Scan for the cell matching the given text and deliver its [X, Y] coordinate at center. 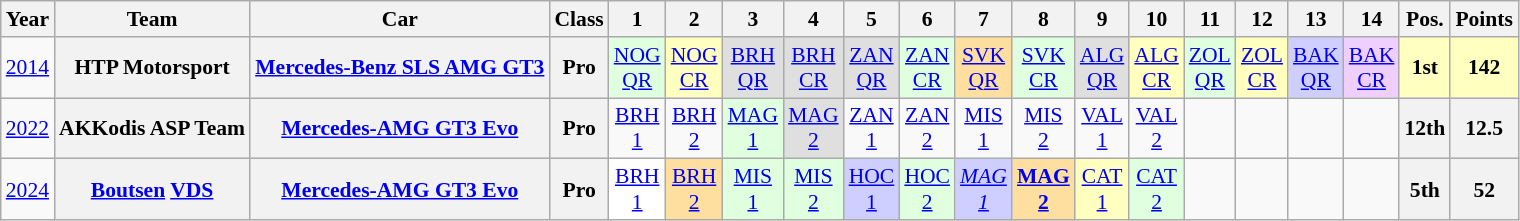
VAL 2 [1156, 128]
2024 [28, 190]
BRHCR [814, 68]
6 [927, 19]
SVKCR [1044, 68]
142 [1484, 68]
11 [1210, 19]
Points [1484, 19]
2 [694, 19]
1st [1424, 68]
HTP Motorsport [152, 68]
14 [1372, 19]
4 [814, 19]
Pos. [1424, 19]
ZANQR [872, 68]
12 [1262, 19]
CAT2 [1156, 190]
CAT1 [1102, 190]
9 [1102, 19]
Mercedes-Benz SLS AMG GT3 [400, 68]
Team [152, 19]
5th [1424, 190]
ZOLQR [1210, 68]
AKKodis ASP Team [152, 128]
5 [872, 19]
BAKCR [1372, 68]
7 [984, 19]
NOGCR [694, 68]
BRHQR [754, 68]
SVKQR [984, 68]
Car [400, 19]
10 [1156, 19]
HOC1 [872, 190]
HOC2 [927, 190]
BAKQR [1316, 68]
NOGQR [638, 68]
Year [28, 19]
12th [1424, 128]
VAL1 [1102, 128]
8 [1044, 19]
Class [578, 19]
ZANCR [927, 68]
3 [754, 19]
13 [1316, 19]
ZAN2 [927, 128]
ALGQR [1102, 68]
1 [638, 19]
Boutsen VDS [152, 190]
2022 [28, 128]
ZOLCR [1262, 68]
12.5 [1484, 128]
2014 [28, 68]
52 [1484, 190]
ZAN1 [872, 128]
ALGCR [1156, 68]
